Detect which cell encompasses the target text, then output its (X, Y) center coordinate. 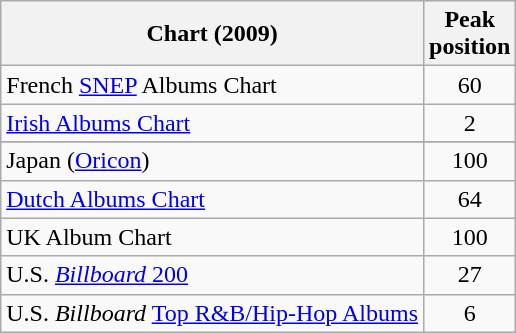
Irish Albums Chart (212, 123)
2 (470, 123)
60 (470, 85)
Dutch Albums Chart (212, 199)
French SNEP Albums Chart (212, 85)
U.S. Billboard 200 (212, 275)
Japan (Oricon) (212, 161)
Peakposition (470, 34)
Chart (2009) (212, 34)
UK Album Chart (212, 237)
U.S. Billboard Top R&B/Hip-Hop Albums (212, 313)
6 (470, 313)
27 (470, 275)
64 (470, 199)
